Determine the [x, y] coordinate at the center of the cell enclosing the given text.  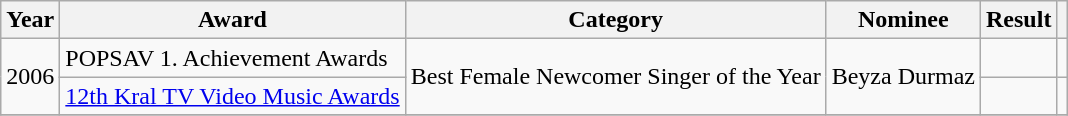
Best Female Newcomer Singer of the Year [616, 77]
12th Kral TV Video Music Awards [232, 96]
Nominee [903, 20]
POPSAV 1. Achievement Awards [232, 58]
Result [1019, 20]
2006 [30, 77]
Category [616, 20]
Year [30, 20]
Award [232, 20]
Beyza Durmaz [903, 77]
